Find where the given text appears and provide that cell's center as [X, Y] coordinate. 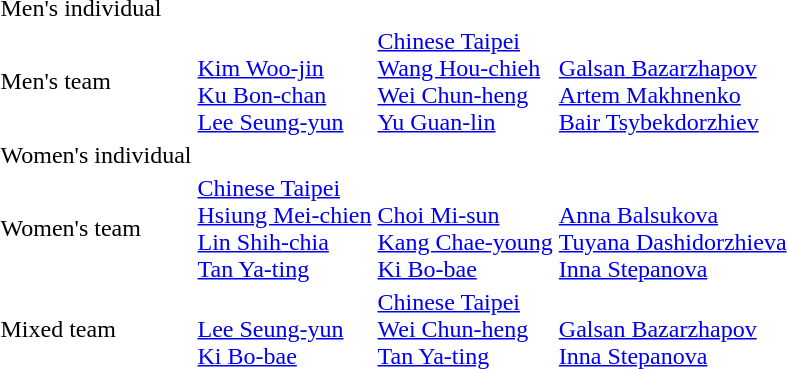
Kim Woo-jinKu Bon-chanLee Seung-yun [284, 82]
Choi Mi-sunKang Chae-youngKi Bo-bae [465, 228]
Chinese TaipeiHsiung Mei-chienLin Shih-chiaTan Ya-ting [284, 228]
Chinese TaipeiWang Hou-chiehWei Chun-hengYu Guan-lin [465, 82]
